Pinpoint the cell where the given text exists, returning its (x, y) midpoint coordinate. 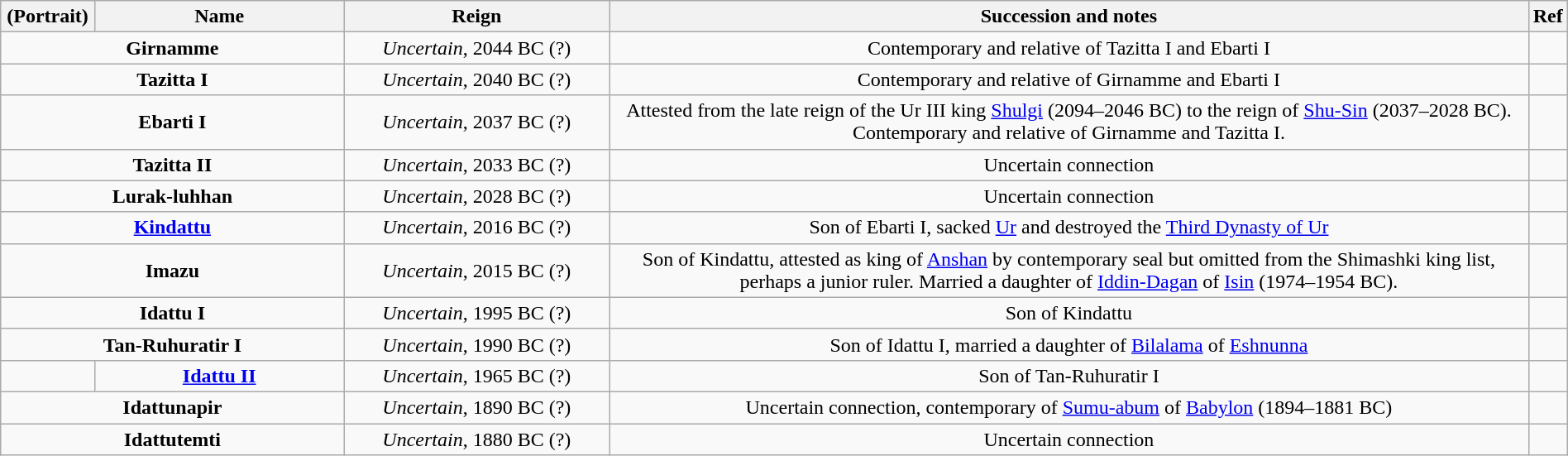
Uncertain connection, contemporary of Sumu-abum of Babylon (1894–1881 BC) (1068, 407)
Uncertain, 2028 BC (?) (476, 196)
Contemporary and relative of Girnamme and Ebarti I (1068, 79)
Son of Ebarti I, sacked Ur and destroyed the Third Dynasty of Ur (1068, 228)
Lurak-luhhan (172, 196)
Idattunapir (172, 407)
Uncertain, 2016 BC (?) (476, 228)
Ref (1548, 17)
Name (219, 17)
Uncertain, 1995 BC (?) (476, 313)
Son of Tan-Ruhuratir I (1068, 376)
Son of Idattu I, married a daughter of Bilalama of Eshnunna (1068, 344)
Uncertain, 2044 BC (?) (476, 48)
Uncertain, 2015 BC (?) (476, 270)
Kindattu (172, 228)
Uncertain, 1965 BC (?) (476, 376)
Idattutemti (172, 439)
Idattu I (172, 313)
Uncertain, 1890 BC (?) (476, 407)
Tan-Ruhuratir I (172, 344)
Uncertain, 2033 BC (?) (476, 165)
Tazitta I (172, 79)
Succession and notes (1068, 17)
Tazitta II (172, 165)
Girnamme (172, 48)
Contemporary and relative of Tazitta I and Ebarti I (1068, 48)
Uncertain, 2040 BC (?) (476, 79)
Uncertain, 2037 BC (?) (476, 122)
Idattu II (219, 376)
Ebarti I (172, 122)
(Portrait) (48, 17)
Uncertain, 1880 BC (?) (476, 439)
Imazu (172, 270)
Uncertain, 1990 BC (?) (476, 344)
Reign (476, 17)
Son of Kindattu (1068, 313)
